From the cell containing the given text, extract its center point as (x, y) coordinate. 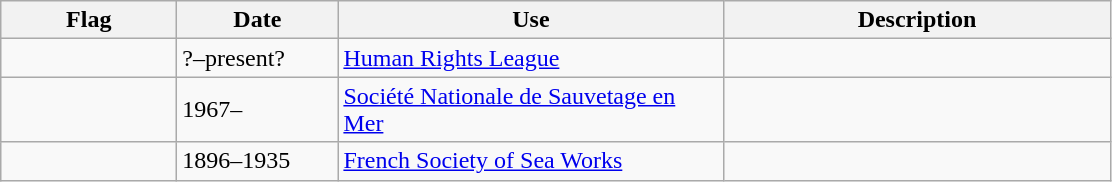
Use (531, 20)
Human Rights League (531, 58)
Société Nationale de Sauvetage en Mer (531, 110)
?–present? (258, 58)
Description (917, 20)
Flag (89, 20)
Date (258, 20)
1967– (258, 110)
French Society of Sea Works (531, 161)
1896–1935 (258, 161)
